Extract the [X, Y] coordinate from the center of the cell holding the provided text.  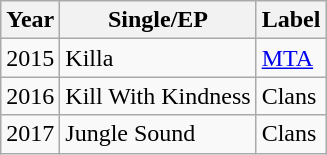
2015 [30, 58]
2016 [30, 96]
2017 [30, 134]
Single/EP [158, 20]
Year [30, 20]
Jungle Sound [158, 134]
Killa [158, 58]
MTA [291, 58]
Label [291, 20]
Kill With Kindness [158, 96]
